Detect which cell encompasses the target text, then output its (X, Y) center coordinate. 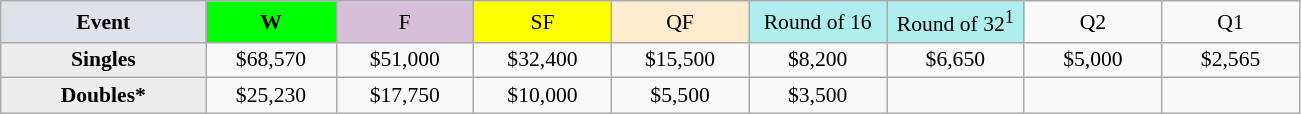
W (271, 22)
Q2 (1093, 22)
Round of 321 (955, 22)
$68,570 (271, 60)
$2,565 (1231, 60)
$5,500 (680, 96)
$15,500 (680, 60)
$3,500 (818, 96)
$17,750 (405, 96)
Doubles* (104, 96)
$8,200 (818, 60)
$6,650 (955, 60)
$51,000 (405, 60)
$25,230 (271, 96)
$5,000 (1093, 60)
Round of 16 (818, 22)
Event (104, 22)
Q1 (1231, 22)
Singles (104, 60)
$10,000 (543, 96)
F (405, 22)
SF (543, 22)
QF (680, 22)
$32,400 (543, 60)
